From the cell containing the given text, extract its center point as (x, y) coordinate. 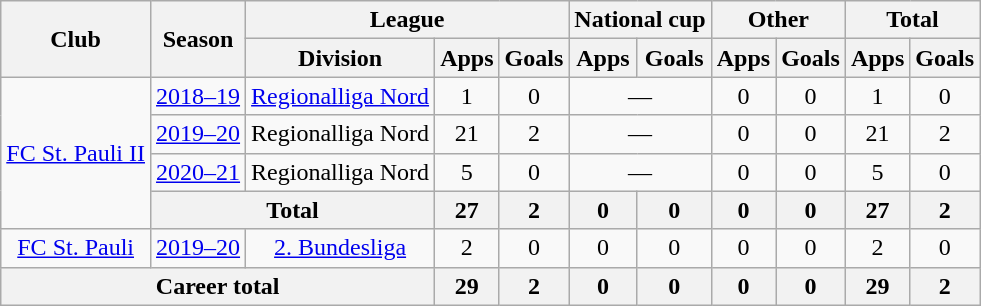
2020–21 (198, 172)
Season (198, 39)
FC St. Pauli II (76, 153)
2018–19 (198, 96)
Club (76, 39)
National cup (640, 20)
Division (340, 58)
Career total (218, 286)
Other (778, 20)
League (408, 20)
FC St. Pauli (76, 248)
2. Bundesliga (340, 248)
